Capture the cell that displays the provided text and extract its (x, y) central coordinate. 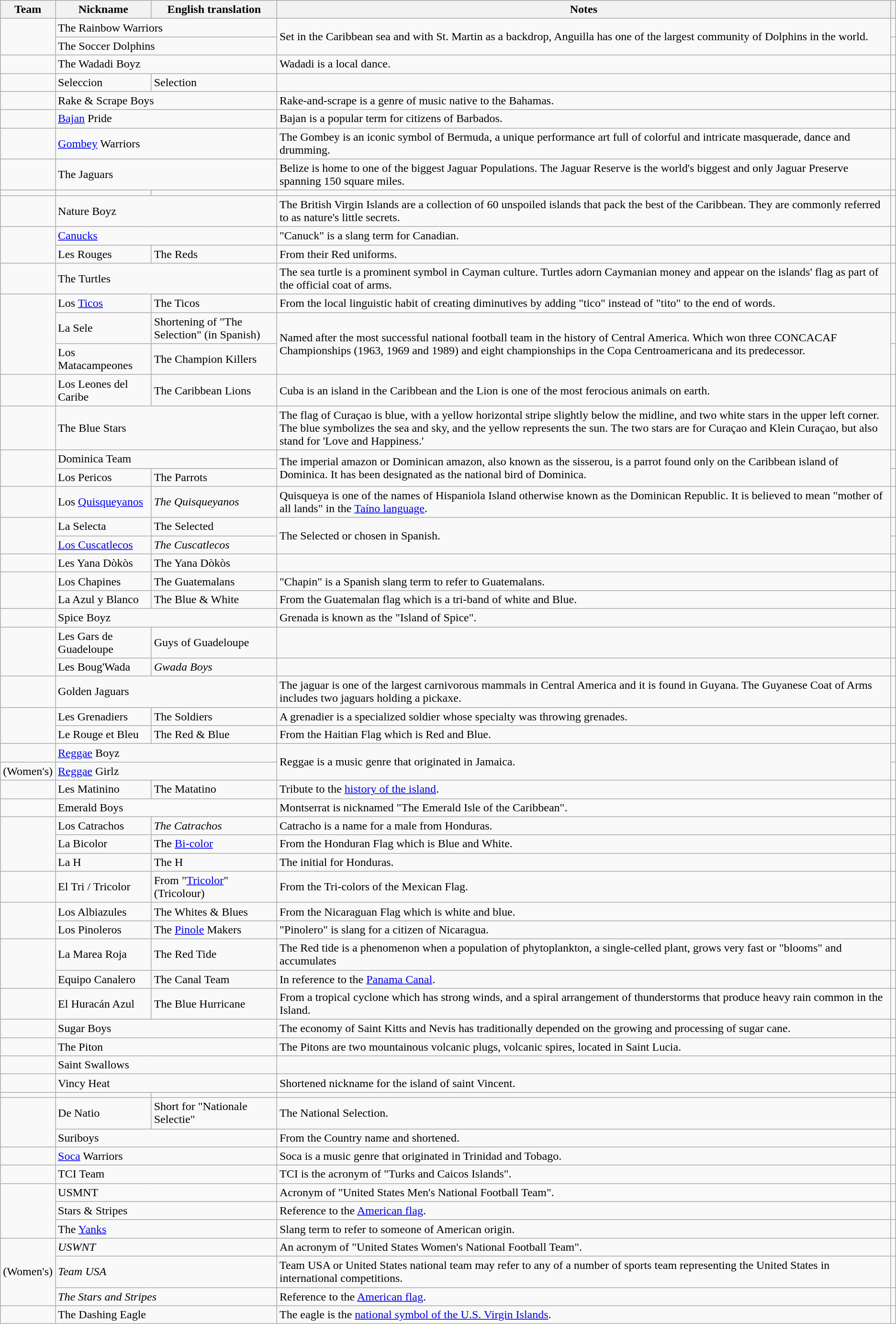
Dominica Team (167, 459)
The Piton (167, 1047)
The National Selection. (583, 1113)
The Blue Stars (167, 428)
Shortened nickname for the island of saint Vincent. (583, 1083)
The H (214, 862)
English translation (214, 10)
In reference to the Panama Canal. (583, 979)
The Blue Hurricane (214, 1004)
Le Rouge et Bleu (103, 735)
Set in the Caribbean sea and with St. Martin as a backdrop, Anguilla has one of the largest community of Dolphins in the world. (583, 37)
Selection (214, 82)
From the Nicaraguan Flag which is white and blue. (583, 911)
The Canal Team (214, 979)
Canucks (167, 236)
The initial for Honduras. (583, 862)
Sugar Boys (167, 1029)
Les Rouges (103, 254)
The Catrachos (214, 826)
Wadadi is a local dance. (583, 64)
Saint Swallows (167, 1065)
From the Country name and shortened. (583, 1138)
The Caribbean Lions (214, 391)
Shortening of "The Selection" (in Spanish) (214, 328)
Equipo Canalero (103, 979)
From a tropical cyclone which has strong winds, and a spiral arrangement of thunderstorms that produce heavy rain common in the Island. (583, 1004)
Los Pinoleros (103, 930)
The Jaguars (167, 174)
Team (28, 10)
Los Matacampeones (103, 359)
Gwada Boys (214, 667)
Rake & Scrape Boys (167, 101)
Emerald Boys (167, 808)
Catracho is a name for a male from Honduras. (583, 826)
Les Yana Dòkòs (103, 563)
Acronym of "United States Men's National Football Team". (583, 1192)
Les Grenadiers (103, 717)
Seleccion (103, 82)
Golden Jaguars (167, 692)
El Huracán Azul (103, 1004)
Rake-and-scrape is a genre of music native to the Bahamas. (583, 101)
Spice Boyz (167, 617)
"Canuck" is a slang term for Canadian. (583, 236)
La Selecta (103, 527)
The Cuscatlecos (214, 545)
From the Haitian Flag which is Red and Blue. (583, 735)
A grenadier is a specialized soldier whose specialty was throwing grenades. (583, 717)
The Whites & Blues (214, 911)
Suriboys (167, 1138)
TCI is the acronym of "Turks and Caicos Islands". (583, 1174)
Los Ticos (103, 303)
Bajan Pride (167, 119)
The Yanks (167, 1229)
From the Honduran Flag which is Blue and White. (583, 844)
The Yana Dòkòs (214, 563)
From their Red uniforms. (583, 254)
Los Catrachos (103, 826)
La Azul y Blanco (103, 599)
La Bicolor (103, 844)
Nature Boyz (167, 211)
Short for "Nationale Selectie" (214, 1113)
Montserrat is nicknamed "The Emerald Isle of the Caribbean". (583, 808)
The economy of Saint Kitts and Nevis has traditionally depended on the growing and processing of sugar cane. (583, 1029)
Reggae Girlz (167, 771)
The Red tide is a phenomenon when a population of phytoplankton, a single-celled plant, grows very fast or "blooms" and accumulates (583, 954)
La Marea Roja (103, 954)
Los Albiazules (103, 911)
The eagle is the national symbol of the U.S. Virgin Islands. (583, 1315)
The Parrots (214, 477)
Los Pericos (103, 477)
The Soldiers (214, 717)
La Sele (103, 328)
Soca Warriors (167, 1156)
The Rainbow Warriors (167, 28)
Reggae is a music genre that originated in Jamaica. (583, 762)
Los Cuscatlecos (103, 545)
The Red Tide (214, 954)
Nickname (103, 10)
Team USA (167, 1271)
The Quisqueyanos (214, 502)
De Natio (103, 1113)
La H (103, 862)
The Turtles (167, 279)
The Matatino (214, 789)
The Selected or chosen in Spanish. (583, 536)
The Selected (214, 527)
The Stars and Stripes (167, 1297)
USMNT (167, 1192)
Stars & Stripes (167, 1211)
Soca is a music genre that originated in Trinidad and Tobago. (583, 1156)
Les Matinino (103, 789)
"Pinolero" is slang for a citizen of Nicaragua. (583, 930)
The Pitons are two mountainous volcanic plugs, volcanic spires, located in Saint Lucia. (583, 1047)
Les Boug'Wada (103, 667)
Team USA or United States national team may refer to any of a number of sports team representing the United States in international competitions. (583, 1271)
Cuba is an island in the Caribbean and the Lion is one of the most ferocious animals on earth. (583, 391)
Guys of Guadeloupe (214, 642)
Les Gars de Guadeloupe (103, 642)
From the Tri-colors of the Mexican Flag. (583, 886)
The Bi-color (214, 844)
From the Guatemalan flag which is a tri-band of white and Blue. (583, 599)
Vincy Heat (167, 1083)
USWNT (167, 1247)
The Pinole Makers (214, 930)
Reggae Boyz (167, 753)
TCI Team (167, 1174)
From the local linguistic habit of creating diminutives by adding "tico" instead of "tito" to the end of words. (583, 303)
Bajan is a popular term for citizens of Barbados. (583, 119)
Los Leones del Caribe (103, 391)
The Dashing Eagle (167, 1315)
The Soccer Dolphins (167, 46)
The Champion Killers (214, 359)
"Chapin" is a Spanish slang term to refer to Guatemalans. (583, 581)
The Gombey is an iconic symbol of Bermuda, a unique performance art full of colorful and intricate masquerade, dance and drumming. (583, 144)
Tribute to the history of the island. (583, 789)
Notes (583, 10)
The Guatemalans (214, 581)
Slang term to refer to someone of American origin. (583, 1229)
The Ticos (214, 303)
Grenada is known as the "Island of Spice". (583, 617)
El Tri / Tricolor (103, 886)
The Red & Blue (214, 735)
Los Chapines (103, 581)
Los Quisqueyanos (103, 502)
The Reds (214, 254)
The Wadadi Boyz (167, 64)
From "Tricolor" (Tricolour) (214, 886)
The Blue & White (214, 599)
Gombey Warriors (167, 144)
An acronym of "United States Women's National Football Team". (583, 1247)
